Determine the (x, y) coordinate at the center of the cell enclosing the given text.  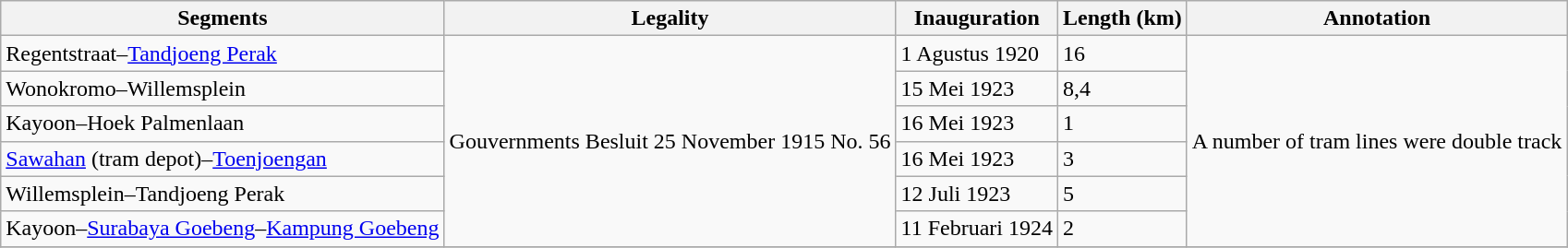
Wonokromo–Willemsplein (223, 89)
1 Agustus 1920 (977, 53)
Kayoon–Surabaya Goebeng–Kampung Goebeng (223, 229)
8,4 (1123, 89)
Inauguration (977, 18)
1 (1123, 124)
A number of tram lines were double track (1377, 141)
Regentstraat–Tandjoeng Perak (223, 53)
Willemsplein–Tandjoeng Perak (223, 194)
5 (1123, 194)
Gouvernments Besluit 25 November 1915 No. 56 (670, 141)
Legality (670, 18)
Length (km) (1123, 18)
Sawahan (tram depot)–Toenjoengan (223, 159)
Segments (223, 18)
11 Februari 1924 (977, 229)
12 Juli 1923 (977, 194)
16 (1123, 53)
15 Mei 1923 (977, 89)
3 (1123, 159)
Kayoon–Hoek Palmenlaan (223, 124)
Annotation (1377, 18)
2 (1123, 229)
